Search for the cell housing the specified text and yield its [X, Y] center coordinate. 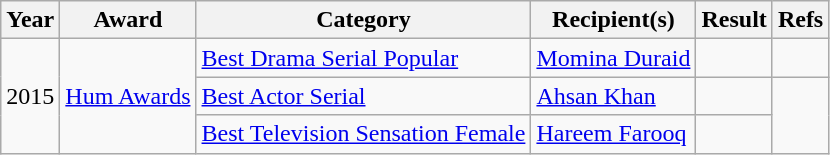
Recipient(s) [614, 20]
Best Drama Serial Popular [364, 58]
Momina Duraid [614, 58]
Hareem Farooq [614, 134]
Hum Awards [128, 96]
Best Television Sensation Female [364, 134]
Category [364, 20]
Refs [800, 20]
2015 [30, 96]
Result [734, 20]
Award [128, 20]
Best Actor Serial [364, 96]
Ahsan Khan [614, 96]
Year [30, 20]
